Extract the (X, Y) coordinate from the center of the cell holding the provided text.  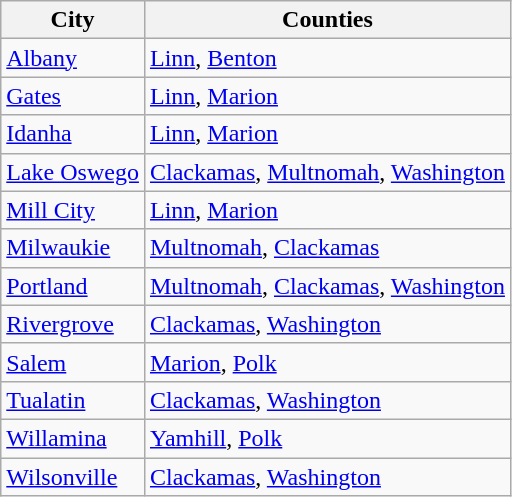
Rivergrove (73, 324)
Mill City (73, 210)
Multnomah, Clackamas, Washington (327, 286)
Linn, Benton (327, 58)
Lake Oswego (73, 172)
Tualatin (73, 400)
Milwaukie (73, 248)
Yamhill, Polk (327, 438)
Gates (73, 96)
Marion, Polk (327, 362)
City (73, 20)
Portland (73, 286)
Willamina (73, 438)
Albany (73, 58)
Idanha (73, 134)
Counties (327, 20)
Clackamas, Multnomah, Washington (327, 172)
Salem (73, 362)
Multnomah, Clackamas (327, 248)
Wilsonville (73, 477)
